Identify which cell holds the provided text, then report its [x, y] central coordinate. 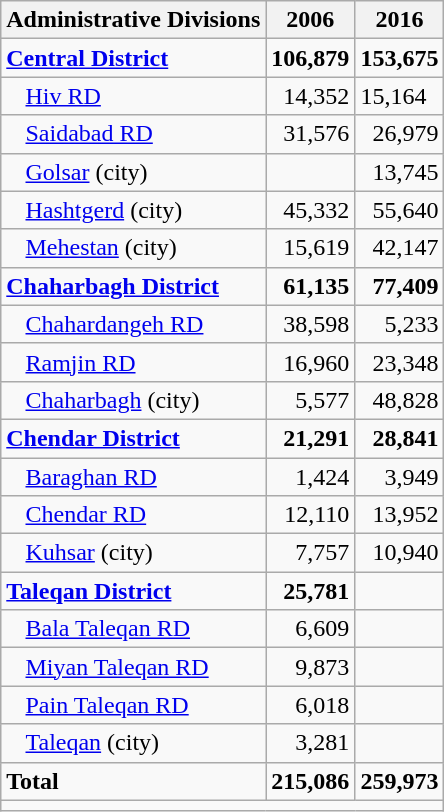
12,110 [310, 515]
Chaharbagh District [134, 286]
14,352 [310, 96]
48,828 [400, 400]
42,147 [400, 248]
Chendar District [134, 438]
15,619 [310, 248]
55,640 [400, 210]
16,960 [310, 362]
Central District [134, 58]
Total [134, 781]
31,576 [310, 134]
3,281 [310, 743]
2006 [310, 20]
Chendar RD [134, 515]
1,424 [310, 477]
5,577 [310, 400]
6,609 [310, 629]
Saidabad RD [134, 134]
7,757 [310, 553]
153,675 [400, 58]
Chaharbagh (city) [134, 400]
13,745 [400, 172]
Golsar (city) [134, 172]
10,940 [400, 553]
45,332 [310, 210]
77,409 [400, 286]
26,979 [400, 134]
25,781 [310, 591]
Mehestan (city) [134, 248]
9,873 [310, 667]
13,952 [400, 515]
2016 [400, 20]
38,598 [310, 324]
5,233 [400, 324]
Pain Taleqan RD [134, 705]
259,973 [400, 781]
Bala Taleqan RD [134, 629]
23,348 [400, 362]
15,164 [400, 96]
Chahardangeh RD [134, 324]
Hiv RD [134, 96]
3,949 [400, 477]
106,879 [310, 58]
215,086 [310, 781]
28,841 [400, 438]
Miyan Taleqan RD [134, 667]
Administrative Divisions [134, 20]
61,135 [310, 286]
Hashtgerd (city) [134, 210]
Kuhsar (city) [134, 553]
Ramjin RD [134, 362]
Baraghan RD [134, 477]
6,018 [310, 705]
21,291 [310, 438]
Taleqan (city) [134, 743]
Taleqan District [134, 591]
